Return the [X, Y] coordinate for the center point of the cell that contains the specified text.  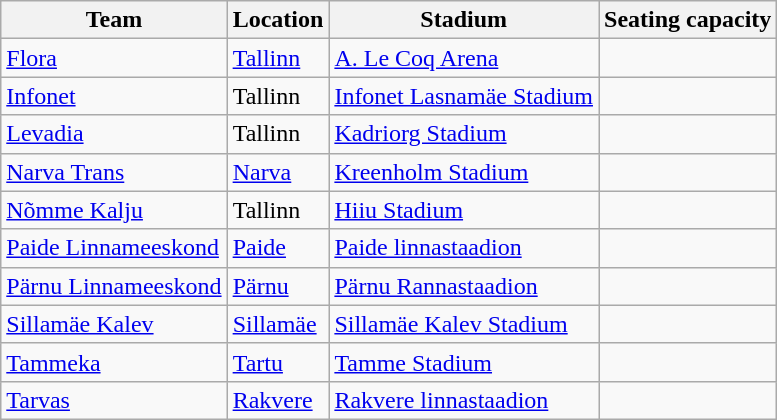
Sillamäe Kalev Stadium [464, 324]
Seating capacity [687, 20]
Infonet Lasnamäe Stadium [464, 96]
Levadia [114, 134]
Paide [278, 248]
Nõmme Kalju [114, 210]
Tamme Stadium [464, 362]
Flora [114, 58]
Rakvere [278, 400]
Pärnu Rannastaadion [464, 286]
Infonet [114, 96]
Narva Trans [114, 172]
Tammeka [114, 362]
Pärnu Linnameeskond [114, 286]
Team [114, 20]
Paide linnastaadion [464, 248]
A. Le Coq Arena [464, 58]
Paide Linnameeskond [114, 248]
Kadriorg Stadium [464, 134]
Sillamäe Kalev [114, 324]
Tarvas [114, 400]
Narva [278, 172]
Hiiu Stadium [464, 210]
Kreenholm Stadium [464, 172]
Rakvere linnastaadion [464, 400]
Sillamäe [278, 324]
Tartu [278, 362]
Location [278, 20]
Stadium [464, 20]
Pärnu [278, 286]
